Return [x, y] of the center of cell containing provided text 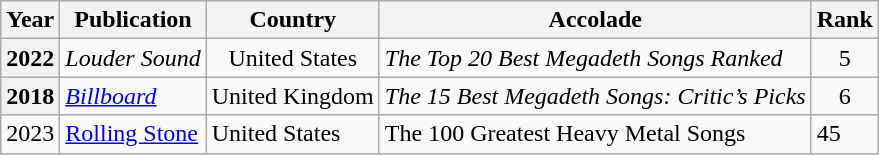
Accolade [595, 20]
Louder Sound [133, 58]
5 [844, 58]
The Top 20 Best Megadeth Songs Ranked [595, 58]
Rank [844, 20]
United Kingdom [292, 96]
6 [844, 96]
2023 [30, 134]
Rolling Stone [133, 134]
Country [292, 20]
Publication [133, 20]
Billboard [133, 96]
The 100 Greatest Heavy Metal Songs [595, 134]
2018 [30, 96]
2022 [30, 58]
The 15 Best Megadeth Songs: Critic’s Picks [595, 96]
45 [844, 134]
Year [30, 20]
